For the text-containing cell, return its midpoint in [X, Y] coordinate format. 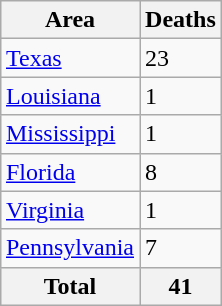
8 [181, 172]
41 [181, 286]
Total [70, 286]
7 [181, 248]
Pennsylvania [70, 248]
Virginia [70, 210]
Louisiana [70, 96]
Texas [70, 58]
23 [181, 58]
Area [70, 20]
Florida [70, 172]
Deaths [181, 20]
Mississippi [70, 134]
